Return (x, y) of the center of cell containing provided text 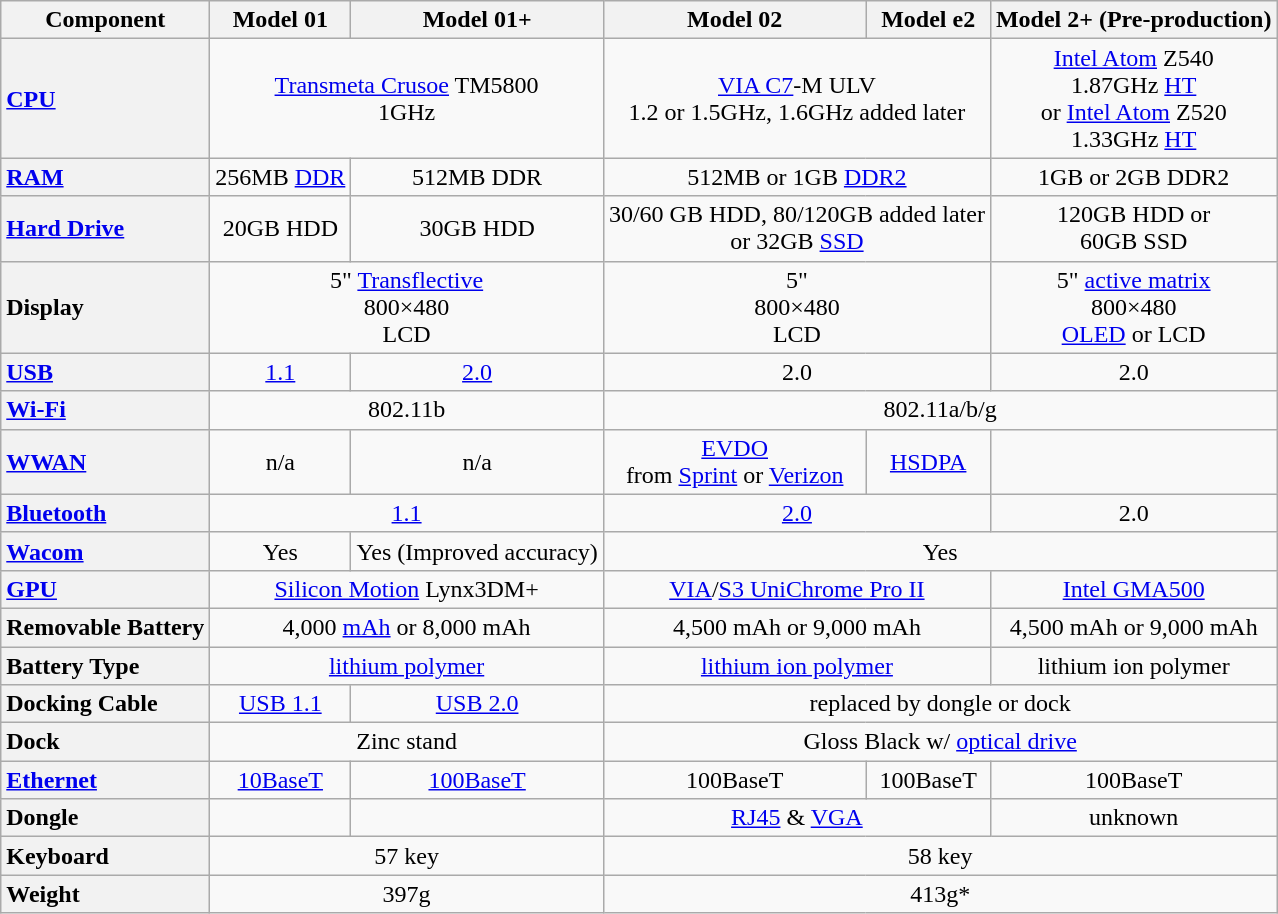
RAM (106, 177)
Removable Battery (106, 627)
Model 02 (734, 20)
Display (106, 307)
Model 01 (280, 20)
Model e2 (928, 20)
WWAN (106, 462)
30/60 GB HDD, 80/120GB added lateror 32GB SSD (796, 228)
Gloss Black w/ optical drive (940, 742)
RJ45 & VGA (796, 818)
Zinc stand (407, 742)
802.11a/b/g (940, 410)
Bluetooth (106, 513)
Yes (Improved accuracy) (478, 551)
Component (106, 20)
Wi-Fi (106, 410)
512MB or 1GB DDR2 (796, 177)
20GB HDD (280, 228)
Hard Drive (106, 228)
USB 2.0 (478, 704)
10BaseT (280, 780)
VIA/S3 UniChrome Pro II (796, 589)
256MB DDR (280, 177)
Model 2+ (Pre-production) (1133, 20)
Model 01+ (478, 20)
CPU (106, 98)
replaced by dongle or dock (940, 704)
413g* (940, 894)
5" active matrix800×480OLED or LCD (1133, 307)
512MB DDR (478, 177)
30GB HDD (478, 228)
Intel GMA500 (1133, 589)
GPU (106, 589)
Transmeta Crusoe TM58001GHz (407, 98)
5" Transflective800×480LCD (407, 307)
1GB or 2GB DDR2 (1133, 177)
397g (407, 894)
Battery Type (106, 665)
802.11b (407, 410)
57 key (407, 856)
USB 1.1 (280, 704)
Dongle (106, 818)
Intel Atom Z5401.87GHz HTor Intel Atom Z5201.33GHz HT (1133, 98)
EVDOfrom Sprint or Verizon (734, 462)
HSDPA (928, 462)
Wacom (106, 551)
unknown (1133, 818)
Weight (106, 894)
VIA C7-M ULV1.2 or 1.5GHz, 1.6GHz added later (796, 98)
120GB HDD or60GB SSD (1133, 228)
Keyboard (106, 856)
Dock (106, 742)
USB (106, 372)
Silicon Motion Lynx3DM+ (407, 589)
lithium polymer (407, 665)
58 key (940, 856)
5"800×480LCD (796, 307)
Ethernet (106, 780)
4,000 mAh or 8,000 mAh (407, 627)
Docking Cable (106, 704)
